Determine the [x, y] coordinate at the center of the cell enclosing the given text.  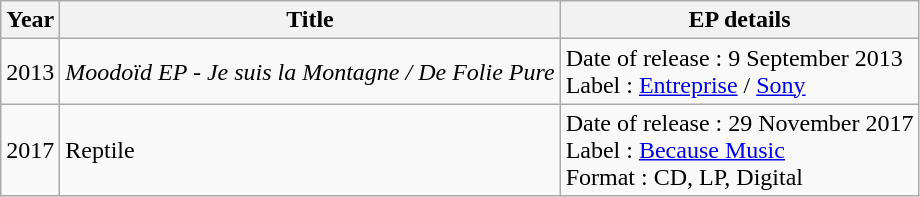
Moodoïd EP - Je suis la Montagne / De Folie Pure [310, 72]
Reptile [310, 150]
2013 [30, 72]
Date of release : 9 September 2013Label : Entreprise / Sony [740, 72]
EP details [740, 20]
2017 [30, 150]
Date of release : 29 November 2017Label : Because MusicFormat : CD, LP, Digital [740, 150]
Title [310, 20]
Year [30, 20]
